Scan for the cell matching the given text and deliver its [x, y] coordinate at center. 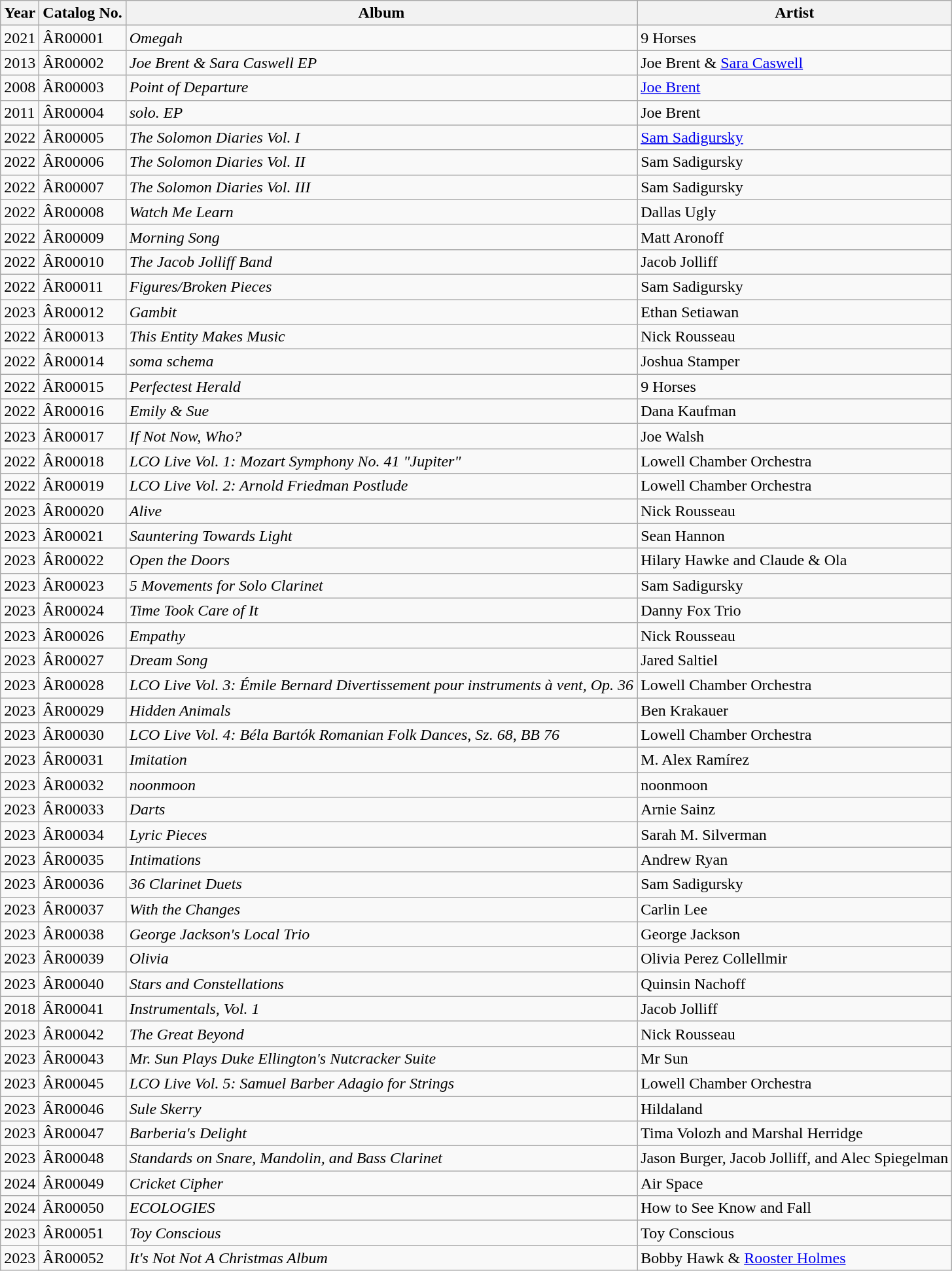
Empathy [381, 635]
Hilary Hawke and Claude & Ola [794, 561]
Quinsin Nachoff [794, 984]
Sean Hannon [794, 536]
solo. EP [381, 113]
Barberia's Delight [381, 1134]
Sauntering Towards Light [381, 536]
Joe Brent & Sara Caswell EP [381, 63]
If Not Now, Who? [381, 436]
ÂR00014 [82, 362]
Artist [794, 13]
Watch Me Learn [381, 212]
Instrumentals, Vol. 1 [381, 1009]
The Jacob Jolliff Band [381, 262]
ÂR00038 [82, 934]
ÂR00011 [82, 287]
Emily & Sue [381, 411]
Hildaland [794, 1109]
ÂR00050 [82, 1208]
ÂR00008 [82, 212]
Joe Walsh [794, 436]
ÂR00016 [82, 411]
Perfectest Herald [381, 387]
Open the Doors [381, 561]
2011 [20, 113]
ÂR00004 [82, 113]
ÂR00037 [82, 909]
Ben Krakauer [794, 710]
LCO Live Vol. 2: Arnold Friedman Postlude [381, 486]
ÂR00042 [82, 1034]
Bobby Hawk & Rooster Holmes [794, 1258]
The Solomon Diaries Vol. I [381, 137]
ÂR00026 [82, 635]
George Jackson's Local Trio [381, 934]
ÂR00034 [82, 835]
ÂR00048 [82, 1158]
Matt Aronoff [794, 237]
ÂR00046 [82, 1109]
Alive [381, 511]
Imitation [381, 760]
Album [381, 13]
LCO Live Vol. 4: Béla Bartók Romanian Folk Dances, Sz. 68, BB 76 [381, 735]
2021 [20, 38]
Olivia [381, 959]
M. Alex Ramírez [794, 760]
2008 [20, 88]
Mr Sun [794, 1058]
Figures/Broken Pieces [381, 287]
2013 [20, 63]
Time Took Care of It [381, 610]
ÂR00036 [82, 884]
Sarah M. Silverman [794, 835]
ÂR00002 [82, 63]
Hidden Animals [381, 710]
It's Not Not A Christmas Album [381, 1258]
ÂR00009 [82, 237]
ÂR00005 [82, 137]
ÂR00023 [82, 585]
ECOLOGIES [381, 1208]
ÂR00017 [82, 436]
How to See Know and Fall [794, 1208]
ÂR00021 [82, 536]
ÂR00030 [82, 735]
George Jackson [794, 934]
Jason Burger, Jacob Jolliff, and Alec Spiegelman [794, 1158]
Olivia Perez Collellmir [794, 959]
ÂR00041 [82, 1009]
ÂR00024 [82, 610]
Cricket Cipher [381, 1183]
ÂR00035 [82, 860]
Omegah [381, 38]
Tima Volozh and Marshal Herridge [794, 1134]
ÂR00047 [82, 1134]
LCO Live Vol. 1: Mozart Symphony No. 41 "Jupiter" [381, 461]
Dream Song [381, 660]
With the Changes [381, 909]
36 Clarinet Duets [381, 884]
This Entity Makes Music [381, 337]
LCO Live Vol. 5: Samuel Barber Adagio for Strings [381, 1083]
Arnie Sainz [794, 810]
The Great Beyond [381, 1034]
Darts [381, 810]
5 Movements for Solo Clarinet [381, 585]
ÂR00049 [82, 1183]
Morning Song [381, 237]
ÂR00022 [82, 561]
ÂR00039 [82, 959]
Jared Saltiel [794, 660]
Point of Departure [381, 88]
Standards on Snare, Mandolin, and Bass Clarinet [381, 1158]
Mr. Sun Plays Duke Ellington's Nutcracker Suite [381, 1058]
Joe Brent & Sara Caswell [794, 63]
ÂR00007 [82, 187]
ÂR00045 [82, 1083]
ÂR00027 [82, 660]
ÂR00043 [82, 1058]
Gambit [381, 312]
The Solomon Diaries Vol. II [381, 162]
Danny Fox Trio [794, 610]
ÂR00052 [82, 1258]
ÂR00013 [82, 337]
ÂR00051 [82, 1233]
Dallas Ugly [794, 212]
LCO Live Vol. 3: Émile Bernard Divertissement pour instruments à vent, Op. 36 [381, 685]
ÂR00019 [82, 486]
ÂR00012 [82, 312]
Ethan Setiawan [794, 312]
Carlin Lee [794, 909]
ÂR00015 [82, 387]
ÂR00031 [82, 760]
The Solomon Diaries Vol. III [381, 187]
soma schema [381, 362]
Lyric Pieces [381, 835]
ÂR00040 [82, 984]
ÂR00018 [82, 461]
ÂR00028 [82, 685]
ÂR00032 [82, 785]
ÂR00029 [82, 710]
Air Space [794, 1183]
ÂR00003 [82, 88]
Year [20, 13]
Andrew Ryan [794, 860]
ÂR00006 [82, 162]
Dana Kaufman [794, 411]
2018 [20, 1009]
Intimations [381, 860]
Joshua Stamper [794, 362]
Catalog No. [82, 13]
ÂR00020 [82, 511]
ÂR00001 [82, 38]
ÂR00010 [82, 262]
Stars and Constellations [381, 984]
ÂR00033 [82, 810]
Sule Skerry [381, 1109]
